Find where the given text appears and provide that cell's center as [x, y] coordinate. 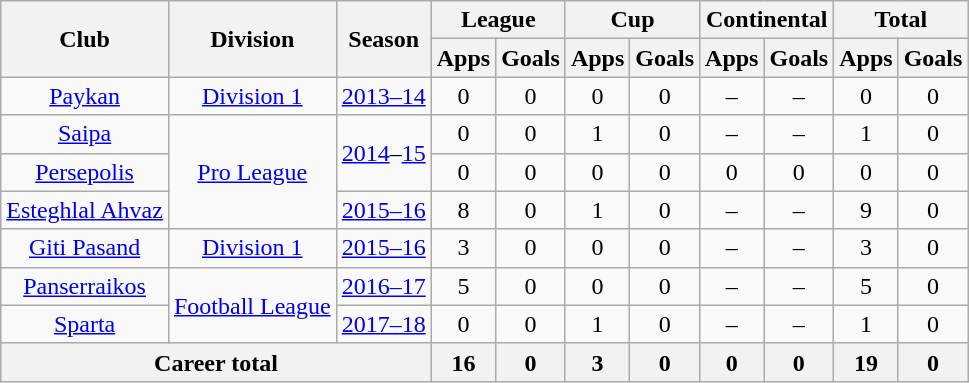
2014–15 [384, 153]
League [498, 20]
Total [901, 20]
Saipa [85, 134]
Giti Pasand [85, 248]
Cup [632, 20]
19 [866, 362]
Persepolis [85, 172]
2013–14 [384, 96]
Continental [767, 20]
Career total [216, 362]
9 [866, 210]
16 [463, 362]
8 [463, 210]
Paykan [85, 96]
2017–18 [384, 324]
Pro League [252, 172]
Panserraikos [85, 286]
Club [85, 39]
Division [252, 39]
Sparta [85, 324]
Esteghlal Ahvaz [85, 210]
Season [384, 39]
2016–17 [384, 286]
Football League [252, 305]
